Search for the cell housing the specified text and yield its [X, Y] center coordinate. 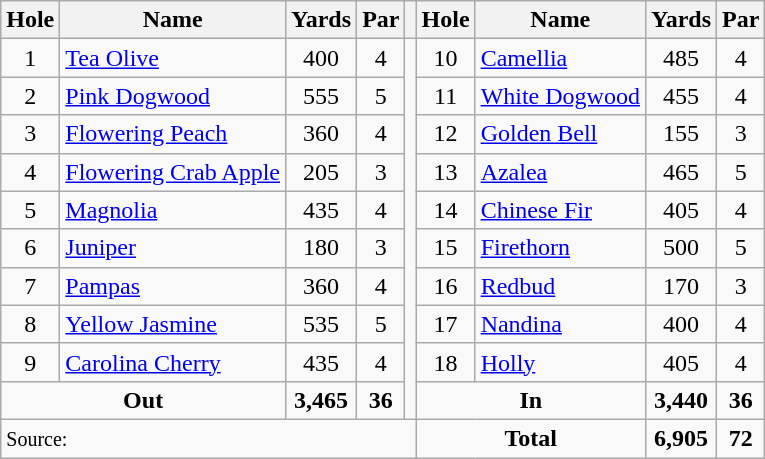
535 [322, 324]
Juniper [173, 248]
155 [680, 134]
205 [322, 172]
12 [446, 134]
In [530, 400]
6,905 [680, 438]
11 [446, 96]
3,465 [322, 400]
18 [446, 362]
Camellia [560, 58]
Holly [560, 362]
Golden Bell [560, 134]
2 [30, 96]
Pink Dogwood [173, 96]
Flowering Peach [173, 134]
Total [530, 438]
14 [446, 210]
Pampas [173, 286]
Tea Olive [173, 58]
455 [680, 96]
16 [446, 286]
15 [446, 248]
17 [446, 324]
Yellow Jasmine [173, 324]
Magnolia [173, 210]
Flowering Crab Apple [173, 172]
555 [322, 96]
3,440 [680, 400]
9 [30, 362]
180 [322, 248]
465 [680, 172]
Source: [208, 438]
485 [680, 58]
Out [144, 400]
Redbud [560, 286]
White Dogwood [560, 96]
Carolina Cherry [173, 362]
6 [30, 248]
500 [680, 248]
Nandina [560, 324]
13 [446, 172]
170 [680, 286]
8 [30, 324]
72 [741, 438]
7 [30, 286]
Chinese Fir [560, 210]
Firethorn [560, 248]
10 [446, 58]
Azalea [560, 172]
1 [30, 58]
